Find where the given text appears and provide that cell's center as (X, Y) coordinate. 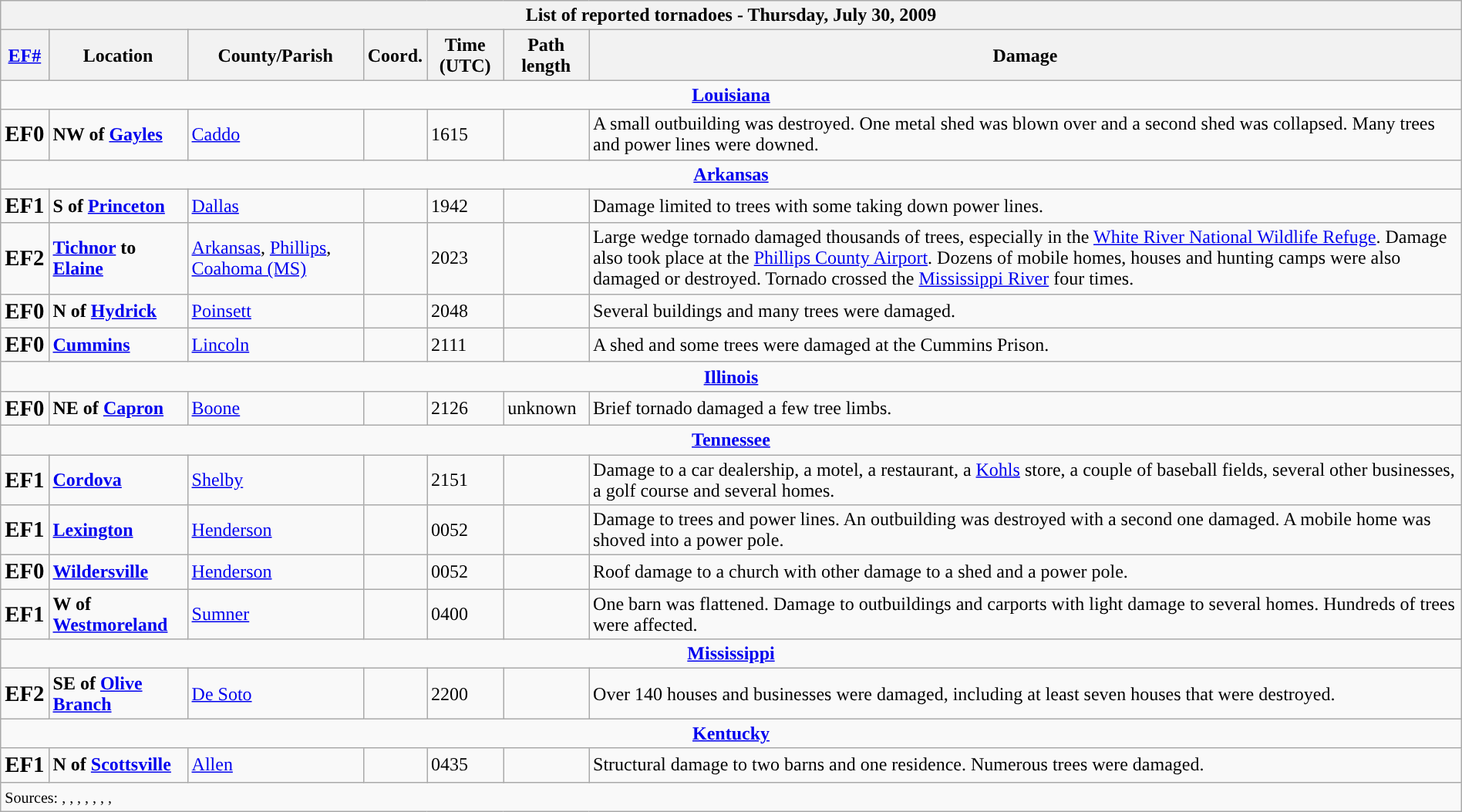
1942 (466, 206)
Brief tornado damaged a few tree limbs. (1026, 408)
N of Scottsville (118, 765)
One barn was flattened. Damage to outbuildings and carports with light damage to several homes. Hundreds of trees were affected. (1026, 614)
Shelby (275, 480)
A shed and some trees were damaged at the Cummins Prison. (1026, 345)
Arkansas (731, 174)
Lexington (118, 531)
Caddo (275, 134)
Several buildings and many trees were damaged. (1026, 311)
Cordova (118, 480)
Location (118, 56)
N of Hydrick (118, 311)
0435 (466, 765)
EF# (25, 56)
Poinsett (275, 311)
Sources: , , , , , , , (731, 797)
2200 (466, 694)
S of Princeton (118, 206)
SE of Olive Branch (118, 694)
Wildersville (118, 572)
unknown (546, 408)
Allen (275, 765)
Arkansas, Phillips, Coahoma (MS) (275, 258)
Sumner (275, 614)
Over 140 houses and businesses were damaged, including at least seven houses that were destroyed. (1026, 694)
Boone (275, 408)
NE of Capron (118, 408)
Louisiana (731, 95)
NW of Gayles (118, 134)
Coord. (395, 56)
Path length (546, 56)
2048 (466, 311)
Roof damage to a church with other damage to a shed and a power pole. (1026, 572)
2151 (466, 480)
W of Westmoreland (118, 614)
Lincoln (275, 345)
2111 (466, 345)
List of reported tornadoes - Thursday, July 30, 2009 (731, 15)
De Soto (275, 694)
A small outbuilding was destroyed. One metal shed was blown over and a second shed was collapsed. Many trees and power lines were downed. (1026, 134)
Structural damage to two barns and one residence. Numerous trees were damaged. (1026, 765)
Damage (1026, 56)
Tennessee (731, 440)
2126 (466, 408)
Mississippi (731, 654)
Damage to trees and power lines. An outbuilding was destroyed with a second one damaged. A mobile home was shoved into a power pole. (1026, 531)
County/Parish (275, 56)
Time (UTC) (466, 56)
Kentucky (731, 733)
2023 (466, 258)
1615 (466, 134)
Damage limited to trees with some taking down power lines. (1026, 206)
Tichnor to Elaine (118, 258)
Dallas (275, 206)
0400 (466, 614)
Cummins (118, 345)
Illinois (731, 376)
